For the text-containing cell, return its midpoint in [x, y] coordinate format. 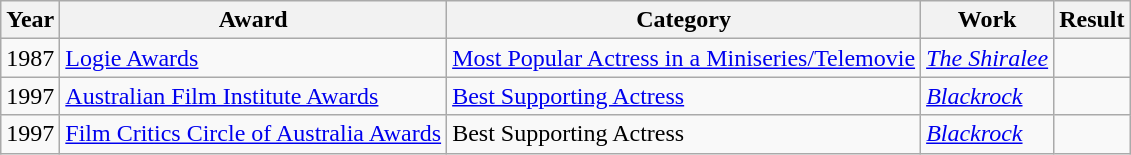
1987 [30, 58]
Result [1092, 20]
The Shiralee [988, 58]
Category [684, 20]
Australian Film Institute Awards [254, 96]
Award [254, 20]
Logie Awards [254, 58]
Year [30, 20]
Most Popular Actress in a Miniseries/Telemovie [684, 58]
Work [988, 20]
Film Critics Circle of Australia Awards [254, 134]
